Find where the given text appears and provide that cell's center as [X, Y] coordinate. 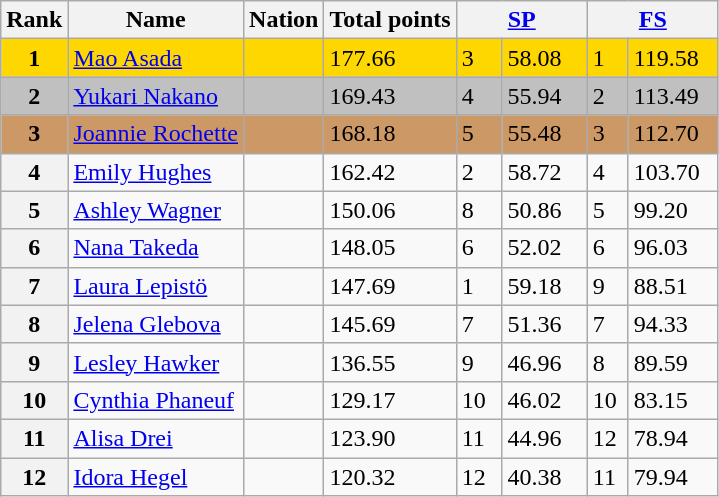
94.33 [673, 324]
Laura Lepistö [156, 286]
Joannie Rochette [156, 134]
Total points [390, 20]
Nana Takeda [156, 248]
88.51 [673, 286]
Rank [34, 20]
169.43 [390, 96]
79.94 [673, 477]
112.70 [673, 134]
Mao Asada [156, 58]
SP [522, 20]
83.15 [673, 400]
Name [156, 20]
99.20 [673, 210]
147.69 [390, 286]
145.69 [390, 324]
Cynthia Phaneuf [156, 400]
136.55 [390, 362]
59.18 [544, 286]
162.42 [390, 172]
113.49 [673, 96]
Ashley Wagner [156, 210]
55.94 [544, 96]
58.08 [544, 58]
Jelena Glebova [156, 324]
103.70 [673, 172]
123.90 [390, 438]
50.86 [544, 210]
119.58 [673, 58]
96.03 [673, 248]
Yukari Nakano [156, 96]
44.96 [544, 438]
46.02 [544, 400]
Lesley Hawker [156, 362]
150.06 [390, 210]
89.59 [673, 362]
Nation [284, 20]
148.05 [390, 248]
51.36 [544, 324]
FS [652, 20]
55.48 [544, 134]
120.32 [390, 477]
Idora Hegel [156, 477]
Alisa Drei [156, 438]
58.72 [544, 172]
129.17 [390, 400]
46.96 [544, 362]
Emily Hughes [156, 172]
40.38 [544, 477]
177.66 [390, 58]
78.94 [673, 438]
168.18 [390, 134]
52.02 [544, 248]
